Identify which cell holds the provided text, then report its [X, Y] central coordinate. 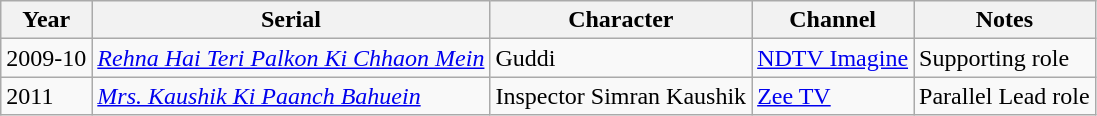
Parallel Lead role [1005, 96]
Notes [1005, 20]
Guddi [621, 58]
Character [621, 20]
Supporting role [1005, 58]
NDTV Imagine [833, 58]
Mrs. Kaushik Ki Paanch Bahuein [291, 96]
Channel [833, 20]
Serial [291, 20]
2011 [46, 96]
Zee TV [833, 96]
Rehna Hai Teri Palkon Ki Chhaon Mein [291, 58]
Inspector Simran Kaushik [621, 96]
2009-10 [46, 58]
Year [46, 20]
